Extract the (X, Y) coordinate from the center of the cell holding the provided text.  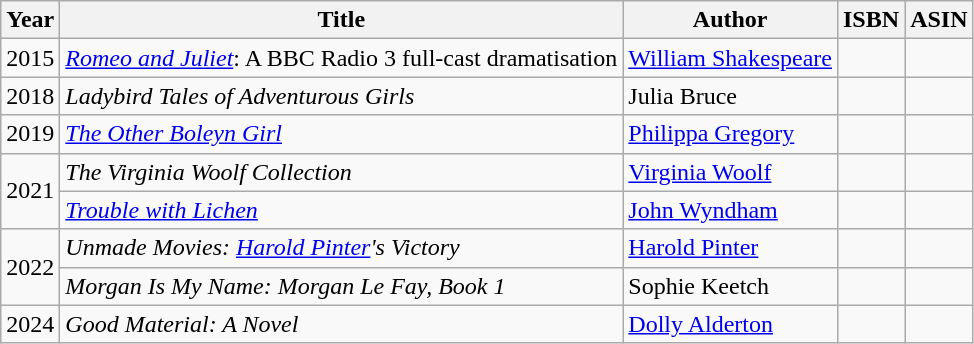
Trouble with Lichen (342, 210)
Author (730, 20)
Romeo and Juliet: A BBC Radio 3 full-cast dramatisation (342, 58)
2021 (30, 191)
Julia Bruce (730, 96)
John Wyndham (730, 210)
Ladybird Tales of Adventurous Girls (342, 96)
Good Material: A Novel (342, 324)
Dolly Alderton (730, 324)
2022 (30, 267)
Morgan Is My Name: Morgan Le Fay, Book 1 (342, 286)
Title (342, 20)
Unmade Movies: Harold Pinter's Victory (342, 248)
Sophie Keetch (730, 286)
2019 (30, 134)
ASIN (939, 20)
Year (30, 20)
ISBN (870, 20)
2018 (30, 96)
The Virginia Woolf Collection (342, 172)
Philippa Gregory (730, 134)
2015 (30, 58)
2024 (30, 324)
The Other Boleyn Girl (342, 134)
William Shakespeare (730, 58)
Virginia Woolf (730, 172)
Harold Pinter (730, 248)
